Capture the cell that displays the provided text and extract its [x, y] central coordinate. 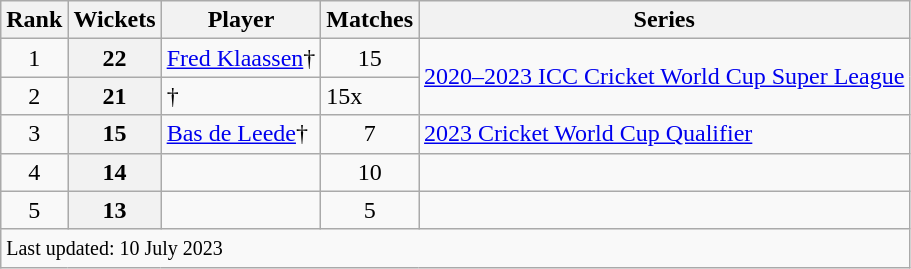
2 [34, 96]
Fred Klaassen† [241, 58]
Series [664, 20]
10 [370, 172]
4 [34, 172]
13 [114, 210]
Last updated: 10 July 2023 [456, 248]
22 [114, 58]
14 [114, 172]
21 [114, 96]
Matches [370, 20]
15x [370, 96]
2020–2023 ICC Cricket World Cup Super League [664, 77]
3 [34, 134]
Player [241, 20]
Wickets [114, 20]
1 [34, 58]
7 [370, 134]
2023 Cricket World Cup Qualifier [664, 134]
Bas de Leede† [241, 134]
† [241, 96]
Rank [34, 20]
